Find where the given text appears and provide that cell's center as (X, Y) coordinate. 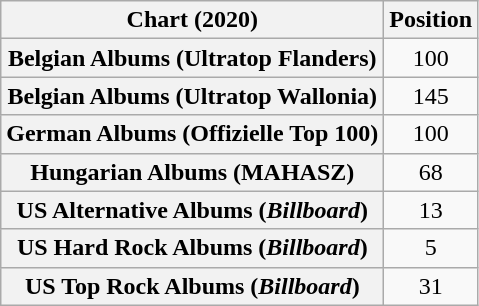
Belgian Albums (Ultratop Flanders) (192, 58)
Chart (2020) (192, 20)
US Alternative Albums (Billboard) (192, 210)
31 (431, 286)
US Hard Rock Albums (Billboard) (192, 248)
Hungarian Albums (MAHASZ) (192, 172)
13 (431, 210)
145 (431, 96)
5 (431, 248)
German Albums (Offizielle Top 100) (192, 134)
Position (431, 20)
US Top Rock Albums (Billboard) (192, 286)
68 (431, 172)
Belgian Albums (Ultratop Wallonia) (192, 96)
